Search for the cell housing the specified text and yield its (x, y) center coordinate. 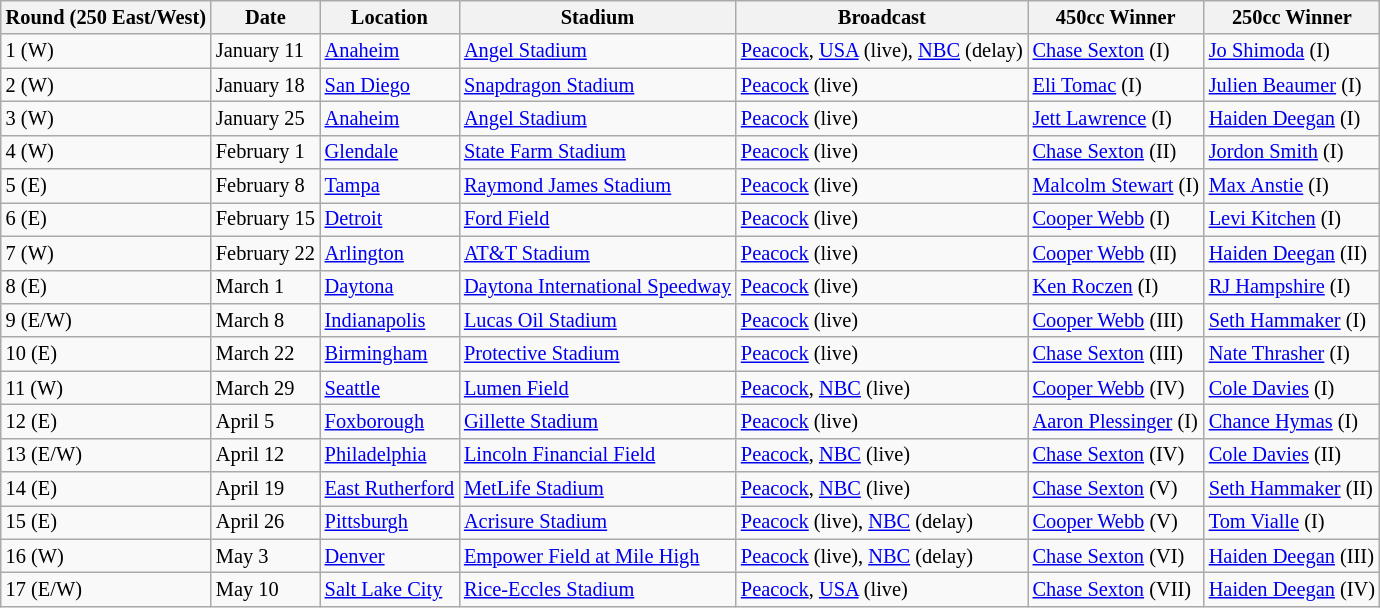
Jett Lawrence (I) (1116, 118)
January 11 (266, 51)
May 10 (266, 589)
Jordon Smith (I) (1292, 152)
Malcolm Stewart (I) (1116, 186)
Haiden Deegan (III) (1292, 556)
RJ Hampshire (I) (1292, 287)
April 12 (266, 455)
12 (E) (106, 421)
Cole Davies (II) (1292, 455)
Ford Field (598, 219)
February 15 (266, 219)
Tampa (390, 186)
Snapdragon Stadium (598, 85)
AT&T Stadium (598, 253)
Jo Shimoda (I) (1292, 51)
450cc Winner (1116, 17)
11 (W) (106, 388)
Daytona (390, 287)
May 3 (266, 556)
Lucas Oil Stadium (598, 320)
Cooper Webb (III) (1116, 320)
Peacock, USA (live), NBC (delay) (882, 51)
Chase Sexton (III) (1116, 354)
Indianapolis (390, 320)
5 (E) (106, 186)
4 (W) (106, 152)
Protective Stadium (598, 354)
February 8 (266, 186)
Seattle (390, 388)
Aaron Plessinger (I) (1116, 421)
January 25 (266, 118)
2 (W) (106, 85)
Foxborough (390, 421)
Cooper Webb (II) (1116, 253)
MetLife Stadium (598, 489)
Levi Kitchen (I) (1292, 219)
Ken Roczen (I) (1116, 287)
Acrisure Stadium (598, 522)
Chase Sexton (V) (1116, 489)
Stadium (598, 17)
Gillette Stadium (598, 421)
14 (E) (106, 489)
February 22 (266, 253)
Location (390, 17)
Arlington (390, 253)
East Rutherford (390, 489)
April 19 (266, 489)
3 (W) (106, 118)
February 1 (266, 152)
Haiden Deegan (II) (1292, 253)
Chase Sexton (VII) (1116, 589)
Lumen Field (598, 388)
Date (266, 17)
Chase Sexton (VI) (1116, 556)
Haiden Deegan (I) (1292, 118)
Cooper Webb (I) (1116, 219)
9 (E/W) (106, 320)
16 (W) (106, 556)
Peacock, USA (live) (882, 589)
San Diego (390, 85)
Nate Thrasher (I) (1292, 354)
Chance Hymas (I) (1292, 421)
Round (250 East/West) (106, 17)
Seth Hammaker (I) (1292, 320)
March 22 (266, 354)
15 (E) (106, 522)
March 29 (266, 388)
Salt Lake City (390, 589)
Cole Davies (I) (1292, 388)
8 (E) (106, 287)
17 (E/W) (106, 589)
Eli Tomac (I) (1116, 85)
Broadcast (882, 17)
Max Anstie (I) (1292, 186)
Lincoln Financial Field (598, 455)
Pittsburgh (390, 522)
1 (W) (106, 51)
Cooper Webb (V) (1116, 522)
250cc Winner (1292, 17)
January 18 (266, 85)
April 26 (266, 522)
Raymond James Stadium (598, 186)
Cooper Webb (IV) (1116, 388)
Glendale (390, 152)
Seth Hammaker (II) (1292, 489)
Haiden Deegan (IV) (1292, 589)
March 8 (266, 320)
10 (E) (106, 354)
Tom Vialle (I) (1292, 522)
Empower Field at Mile High (598, 556)
Detroit (390, 219)
13 (E/W) (106, 455)
Birmingham (390, 354)
Philadelphia (390, 455)
Chase Sexton (IV) (1116, 455)
March 1 (266, 287)
Daytona International Speedway (598, 287)
Chase Sexton (I) (1116, 51)
Rice-Eccles Stadium (598, 589)
Denver (390, 556)
Julien Beaumer (I) (1292, 85)
6 (E) (106, 219)
7 (W) (106, 253)
Chase Sexton (II) (1116, 152)
April 5 (266, 421)
State Farm Stadium (598, 152)
